Determine the [X, Y] coordinate at the center of the cell enclosing the given text.  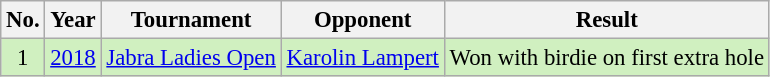
Karolin Lampert [362, 58]
Won with birdie on first extra hole [606, 58]
Opponent [362, 20]
Year [73, 20]
Jabra Ladies Open [191, 58]
2018 [73, 58]
No. [23, 20]
Result [606, 20]
Tournament [191, 20]
1 [23, 58]
